Pinpoint the cell where the given text exists, returning its (X, Y) midpoint coordinate. 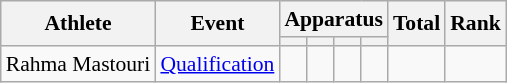
Event (217, 24)
Rahma Mastouri (78, 64)
Rank (476, 24)
Athlete (78, 24)
Total (416, 24)
Apparatus (333, 19)
Qualification (217, 64)
